Capture the cell that displays the provided text and extract its (X, Y) central coordinate. 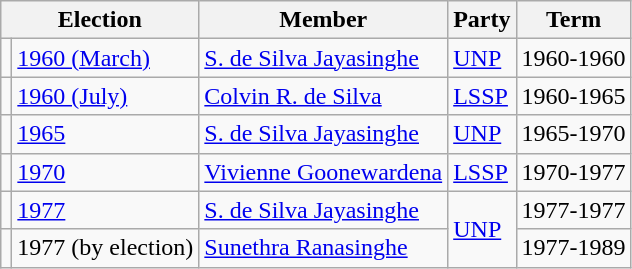
1960-1965 (574, 96)
Party (482, 20)
1977 (106, 210)
Member (324, 20)
Election (100, 20)
1977 (by election) (106, 248)
1960 (March) (106, 58)
1965-1970 (574, 134)
1977-1989 (574, 248)
1965 (106, 134)
1970 (106, 172)
Sunethra Ranasinghe (324, 248)
Term (574, 20)
1970-1977 (574, 172)
1960 (July) (106, 96)
1960-1960 (574, 58)
Colvin R. de Silva (324, 96)
1977-1977 (574, 210)
Vivienne Goonewardena (324, 172)
